Return the [X, Y] coordinate for the center point of the cell that contains the specified text.  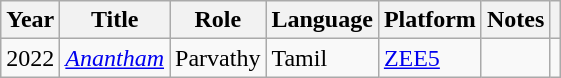
Notes [515, 20]
Role [218, 20]
Year [30, 20]
2022 [30, 58]
Anantham [115, 58]
Tamil [322, 58]
Parvathy [218, 58]
Language [322, 20]
Platform [430, 20]
Title [115, 20]
ZEE5 [430, 58]
